Capture the cell that displays the provided text and extract its [x, y] central coordinate. 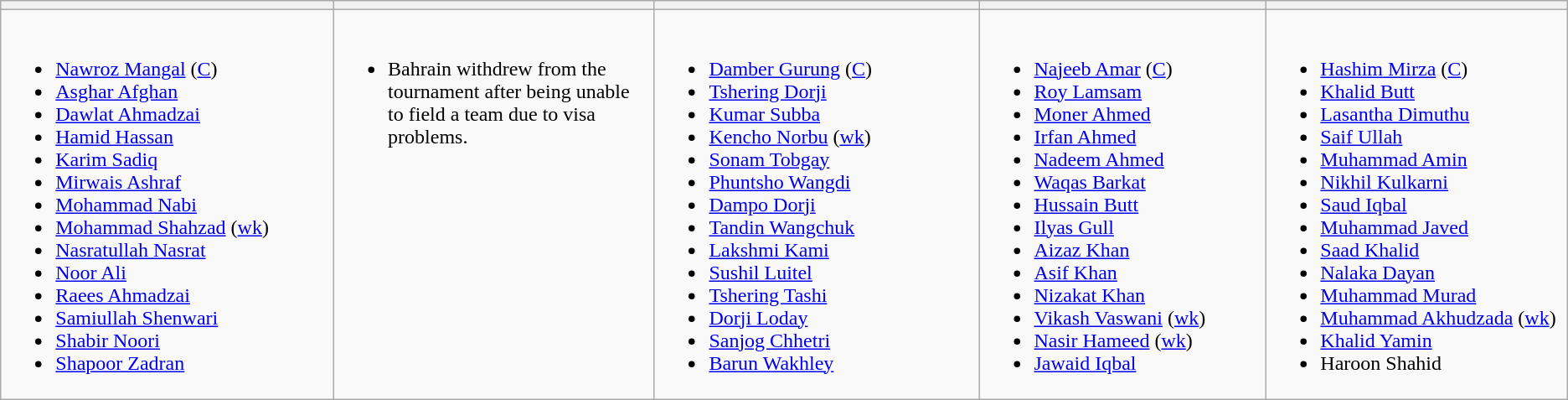
Bahrain withdrew from the tournament after being unable to field a team due to visa problems. [494, 205]
